Capture the cell that displays the provided text and extract its [x, y] central coordinate. 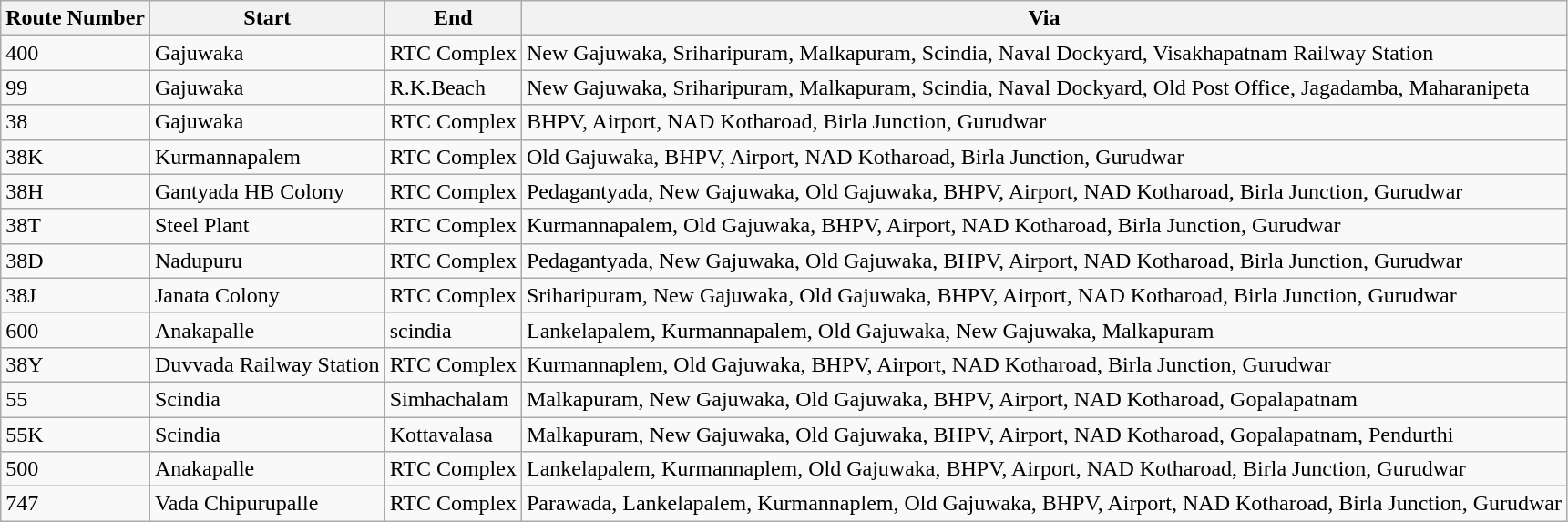
Malkapuram, New Gajuwaka, Old Gajuwaka, BHPV, Airport, NAD Kotharoad, Gopalapatnam [1044, 399]
55K [76, 435]
Route Number [76, 18]
99 [76, 87]
600 [76, 330]
38D [76, 261]
BHPV, Airport, NAD Kotharoad, Birla Junction, Gurudwar [1044, 122]
Lankelapalem, Kurmannapalem, Old Gajuwaka, New Gajuwaka, Malkapuram [1044, 330]
Simhachalam [453, 399]
Start [267, 18]
Duvvada Railway Station [267, 364]
38T [76, 226]
400 [76, 53]
Gantyada HB Colony [267, 191]
Nadupuru [267, 261]
Kurmannapalem [267, 157]
Parawada, Lankelapalem, Kurmannaplem, Old Gajuwaka, BHPV, Airport, NAD Kotharoad, Birla Junction, Gurudwar [1044, 504]
Lankelapalem, Kurmannaplem, Old Gajuwaka, BHPV, Airport, NAD Kotharoad, Birla Junction, Gurudwar [1044, 469]
Steel Plant [267, 226]
New Gajuwaka, Sriharipuram, Malkapuram, Scindia, Naval Dockyard, Visakhapatnam Railway Station [1044, 53]
Via [1044, 18]
Janata Colony [267, 295]
38J [76, 295]
End [453, 18]
Old Gajuwaka, BHPV, Airport, NAD Kotharoad, Birla Junction, Gurudwar [1044, 157]
38H [76, 191]
38 [76, 122]
Vada Chipurupalle [267, 504]
R.K.Beach [453, 87]
Kottavalasa [453, 435]
38Y [76, 364]
38K [76, 157]
500 [76, 469]
747 [76, 504]
Malkapuram, New Gajuwaka, Old Gajuwaka, BHPV, Airport, NAD Kotharoad, Gopalapatnam, Pendurthi [1044, 435]
55 [76, 399]
Kurmannapalem, Old Gajuwaka, BHPV, Airport, NAD Kotharoad, Birla Junction, Gurudwar [1044, 226]
New Gajuwaka, Sriharipuram, Malkapuram, Scindia, Naval Dockyard, Old Post Office, Jagadamba, Maharanipeta [1044, 87]
Sriharipuram, New Gajuwaka, Old Gajuwaka, BHPV, Airport, NAD Kotharoad, Birla Junction, Gurudwar [1044, 295]
Kurmannaplem, Old Gajuwaka, BHPV, Airport, NAD Kotharoad, Birla Junction, Gurudwar [1044, 364]
scindia [453, 330]
